Return the [X, Y] coordinate for the center point of the cell that contains the specified text.  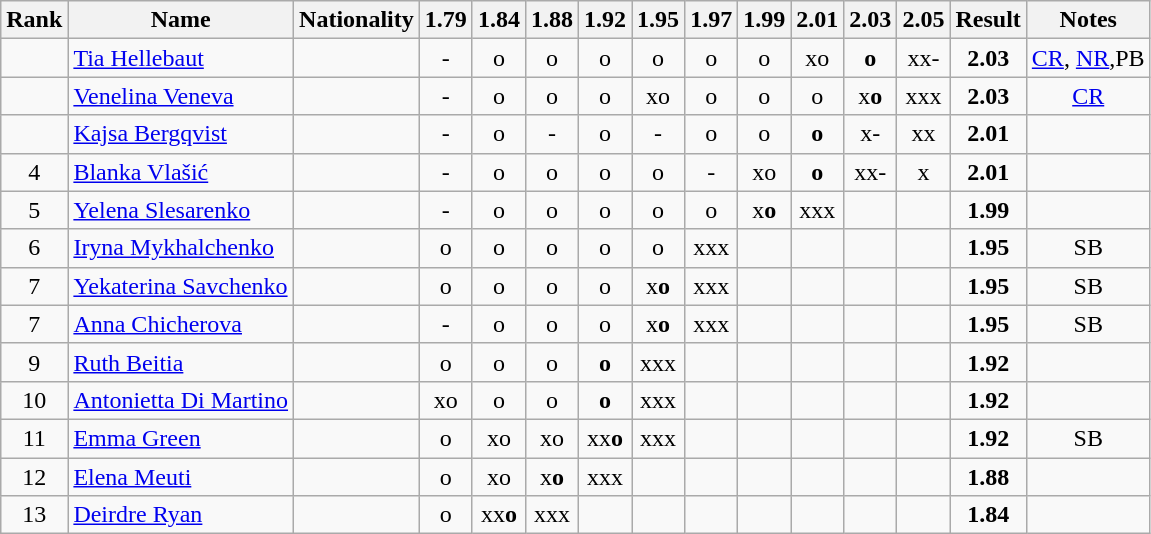
Kajsa Bergqvist [181, 134]
9 [34, 362]
Anna Chicherova [181, 324]
Notes [1088, 20]
Yekaterina Savchenko [181, 286]
Blanka Vlašić [181, 172]
Name [181, 20]
5 [34, 210]
Antonietta Di Martino [181, 400]
1.79 [446, 20]
CR [1088, 96]
CR, NR,PB [1088, 58]
12 [34, 477]
x [924, 172]
13 [34, 515]
Rank [34, 20]
10 [34, 400]
1.97 [712, 20]
Tia Hellebaut [181, 58]
6 [34, 248]
Emma Green [181, 438]
2.05 [924, 20]
4 [34, 172]
Deirdre Ryan [181, 515]
11 [34, 438]
Yelena Slesarenko [181, 210]
Result [988, 20]
Ruth Beitia [181, 362]
Iryna Mykhalchenko [181, 248]
Elena Meuti [181, 477]
x- [870, 134]
Venelina Veneva [181, 96]
xx [924, 134]
Nationality [357, 20]
